Extract the [X, Y] coordinate from the center of the cell holding the provided text.  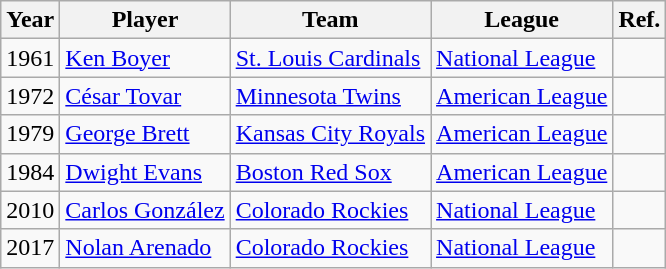
1961 [30, 58]
League [522, 20]
2010 [30, 210]
Team [330, 20]
Ken Boyer [145, 58]
1972 [30, 96]
Minnesota Twins [330, 96]
2017 [30, 248]
Nolan Arenado [145, 248]
Year [30, 20]
St. Louis Cardinals [330, 58]
Carlos González [145, 210]
César Tovar [145, 96]
Boston Red Sox [330, 172]
1984 [30, 172]
George Brett [145, 134]
1979 [30, 134]
Kansas City Royals [330, 134]
Player [145, 20]
Dwight Evans [145, 172]
Ref. [640, 20]
